Capture the cell that displays the provided text and extract its [x, y] central coordinate. 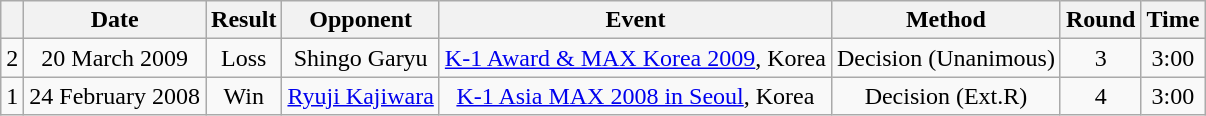
Shingo Garyu [360, 58]
1 [12, 96]
Opponent [360, 20]
Round [1100, 20]
Event [635, 20]
Method [946, 20]
Result [244, 20]
Ryuji Kajiwara [360, 96]
Decision (Ext.R) [946, 96]
Date [115, 20]
Decision (Unanimous) [946, 58]
20 March 2009 [115, 58]
3 [1100, 58]
K-1 Award & MAX Korea 2009, Korea [635, 58]
Win [244, 96]
Loss [244, 58]
4 [1100, 96]
Time [1173, 20]
24 February 2008 [115, 96]
K-1 Asia MAX 2008 in Seoul, Korea [635, 96]
2 [12, 58]
